Identify which cell holds the provided text, then report its [x, y] central coordinate. 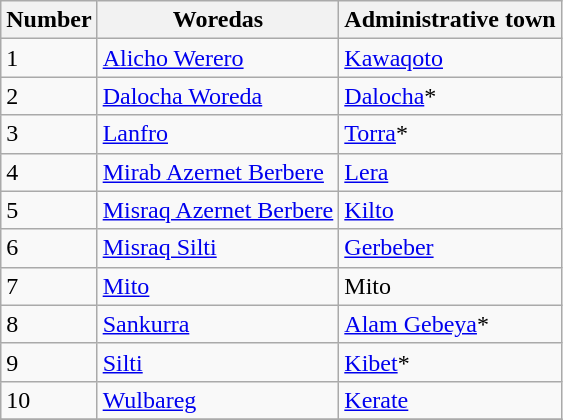
8 [49, 324]
9 [49, 362]
Torra* [450, 134]
Silti [218, 362]
5 [49, 210]
6 [49, 248]
Lera [450, 172]
3 [49, 134]
Kibet* [450, 362]
Kerate [450, 400]
1 [49, 58]
Alam Gebeya* [450, 324]
2 [49, 96]
Misraq Silti [218, 248]
Wulbareg [218, 400]
Dalocha* [450, 96]
Dalocha Woreda [218, 96]
Alicho Werero [218, 58]
7 [49, 286]
Misraq Azernet Berbere [218, 210]
Kawaqoto [450, 58]
Gerbeber [450, 248]
4 [49, 172]
Administrative town [450, 20]
10 [49, 400]
Sankurra [218, 324]
Woredas [218, 20]
Mirab Azernet Berbere [218, 172]
Lanfro [218, 134]
Number [49, 20]
Kilto [450, 210]
